Scan for the cell matching the given text and deliver its (X, Y) coordinate at center. 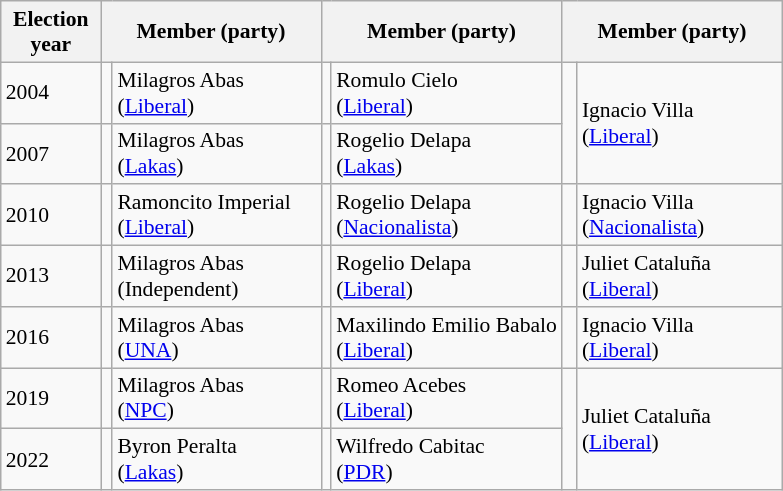
2010 (51, 216)
Milagros Abas(Liberal) (216, 92)
Ignacio Villa(Nacionalista) (680, 216)
Electionyear (51, 32)
Rogelio Delapa(Lakas) (446, 154)
2013 (51, 276)
Milagros Abas(NPC) (216, 398)
Romulo Cielo(Liberal) (446, 92)
2004 (51, 92)
Wilfredo Cabitac(PDR) (446, 460)
Milagros Abas(Lakas) (216, 154)
2019 (51, 398)
2022 (51, 460)
Rogelio Delapa(Liberal) (446, 276)
Maxilindo Emilio Babalo(Liberal) (446, 338)
Romeo Acebes(Liberal) (446, 398)
2016 (51, 338)
Rogelio Delapa(Nacionalista) (446, 216)
Milagros Abas(UNA) (216, 338)
Milagros Abas(Independent) (216, 276)
Byron Peralta(Lakas) (216, 460)
Ramoncito Imperial(Liberal) (216, 216)
2007 (51, 154)
